Extract the (X, Y) coordinate from the center of the cell holding the provided text.  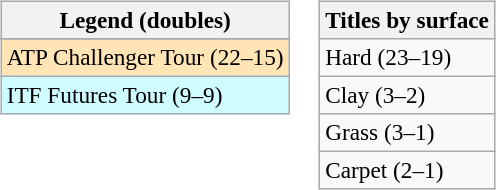
Legend (doubles) (145, 20)
Clay (3–2) (408, 95)
Grass (3–1) (408, 133)
Carpet (2–1) (408, 171)
ATP Challenger Tour (22–15) (145, 57)
Hard (23–19) (408, 57)
Titles by surface (408, 20)
ITF Futures Tour (9–9) (145, 95)
